Identify which cell holds the provided text, then report its (X, Y) central coordinate. 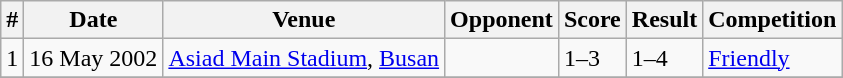
16 May 2002 (94, 58)
1–4 (664, 58)
Friendly (772, 58)
Competition (772, 20)
Date (94, 20)
1 (12, 58)
# (12, 20)
Venue (304, 20)
Result (664, 20)
Score (592, 20)
Opponent (502, 20)
Asiad Main Stadium, Busan (304, 58)
1–3 (592, 58)
